Find where the given text appears and provide that cell's center as (X, Y) coordinate. 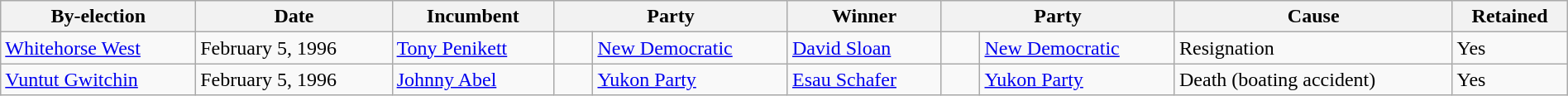
Resignation (1313, 48)
David Sloan (863, 48)
By-election (98, 17)
Esau Schafer (863, 79)
Incumbent (473, 17)
Whitehorse West (98, 48)
Cause (1313, 17)
Retained (1510, 17)
Johnny Abel (473, 79)
Winner (863, 17)
Vuntut Gwitchin (98, 79)
Tony Penikett (473, 48)
Date (294, 17)
Death (boating accident) (1313, 79)
